Return (X, Y) of the center of cell containing provided text 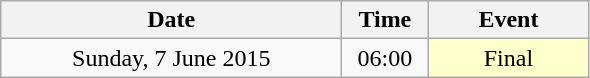
06:00 (385, 58)
Event (508, 20)
Final (508, 58)
Sunday, 7 June 2015 (172, 58)
Date (172, 20)
Time (385, 20)
